Identify which cell holds the provided text, then report its (X, Y) central coordinate. 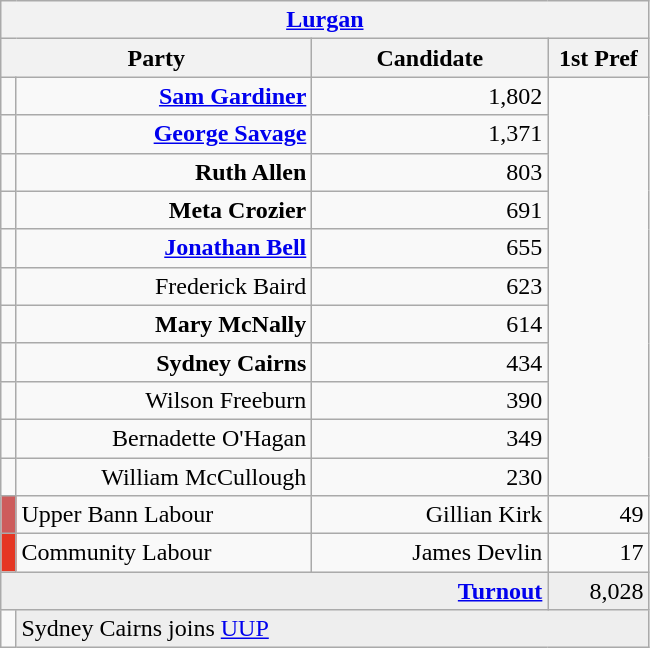
William McCullough (164, 477)
803 (430, 172)
Community Labour (164, 553)
434 (430, 362)
Bernadette O'Hagan (164, 438)
Sydney Cairns (164, 362)
230 (430, 477)
Sydney Cairns joins UUP (332, 629)
623 (430, 286)
Lurgan (325, 20)
Candidate (430, 58)
Wilson Freeburn (164, 400)
49 (598, 515)
655 (430, 248)
Sam Gardiner (164, 96)
Ruth Allen (164, 172)
1,371 (430, 134)
390 (430, 400)
Mary McNally (164, 324)
Meta Crozier (164, 210)
Upper Bann Labour (164, 515)
17 (598, 553)
349 (430, 438)
614 (430, 324)
George Savage (164, 134)
Party (156, 58)
Frederick Baird (164, 286)
Jonathan Bell (164, 248)
1,802 (430, 96)
691 (430, 210)
8,028 (598, 591)
1st Pref (598, 58)
James Devlin (430, 553)
Gillian Kirk (430, 515)
Turnout (274, 591)
